Return the (x, y) coordinate for the center point of the cell that contains the specified text.  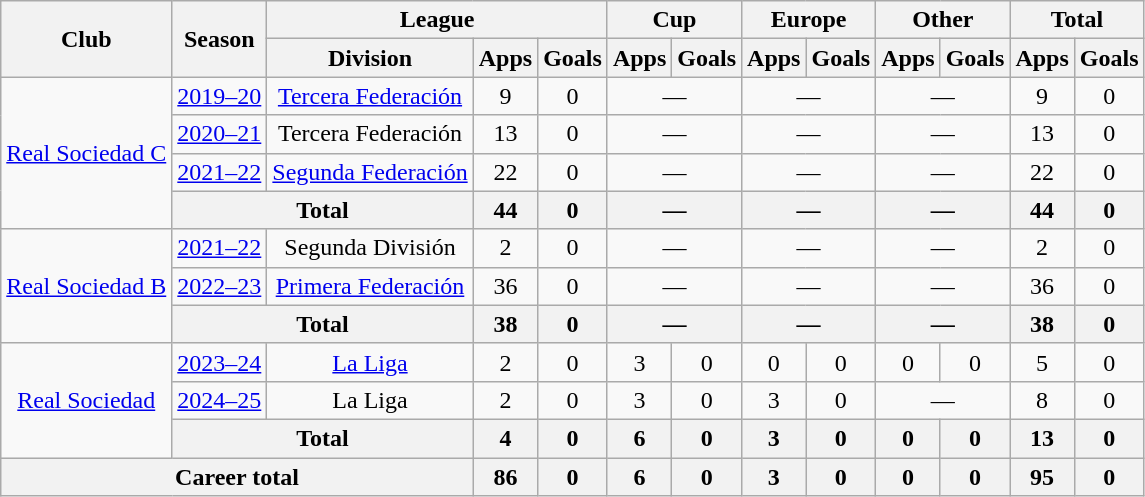
Other (943, 20)
Real Sociedad (86, 400)
4 (505, 438)
League (438, 20)
2022–23 (220, 286)
Europe (809, 20)
Segunda Federación (370, 172)
95 (1042, 477)
Division (370, 58)
Primera Federación (370, 286)
5 (1042, 362)
Career total (237, 477)
Season (220, 39)
Segunda División (370, 248)
8 (1042, 400)
Real Sociedad C (86, 153)
2020–21 (220, 134)
2019–20 (220, 96)
2023–24 (220, 362)
Club (86, 39)
Cup (674, 20)
2024–25 (220, 400)
86 (505, 477)
Real Sociedad B (86, 286)
